For the text-containing cell, return its midpoint in (x, y) coordinate format. 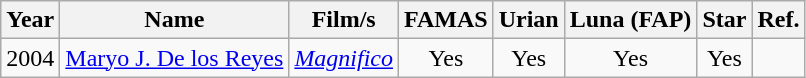
Luna (FAP) (630, 20)
2004 (30, 58)
Film/s (344, 20)
Star (724, 20)
Name (174, 20)
Year (30, 20)
FAMAS (446, 20)
Maryo J. De los Reyes (174, 58)
Ref. (778, 20)
Magnifico (344, 58)
Urian (528, 20)
